Determine the (x, y) coordinate at the center of the cell enclosing the given text.  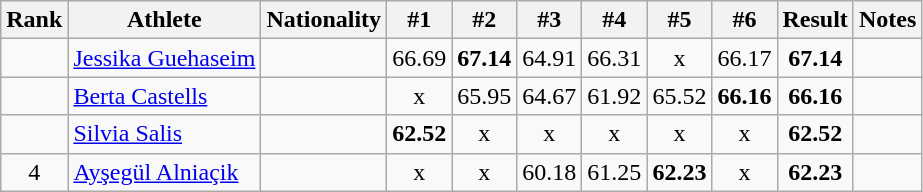
61.25 (614, 172)
#5 (680, 20)
Nationality (324, 20)
Silvia Salis (164, 134)
#4 (614, 20)
64.91 (550, 58)
66.17 (744, 58)
Berta Castells (164, 96)
61.92 (614, 96)
Ayşegül Alniaçik (164, 172)
4 (34, 172)
Result (815, 20)
#3 (550, 20)
Jessika Guehaseim (164, 58)
#2 (484, 20)
65.95 (484, 96)
#6 (744, 20)
Rank (34, 20)
#1 (420, 20)
66.69 (420, 58)
Athlete (164, 20)
Notes (887, 20)
64.67 (550, 96)
66.31 (614, 58)
60.18 (550, 172)
65.52 (680, 96)
